Detect which cell encompasses the target text, then output its [x, y] center coordinate. 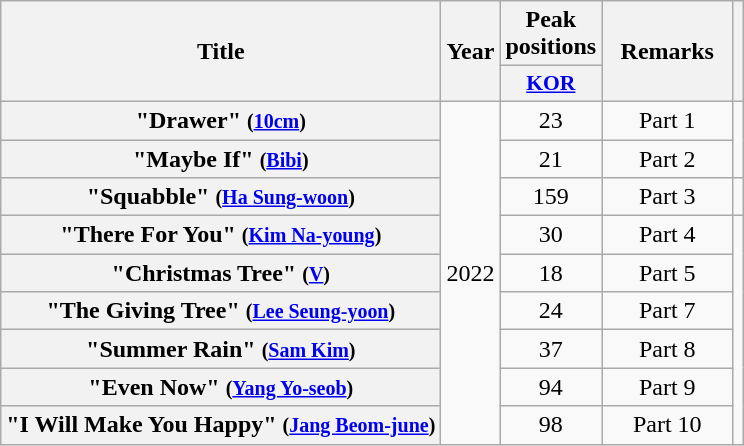
18 [551, 273]
30 [551, 235]
"Even Now" (Yang Yo-seob) [221, 387]
Part 5 [668, 273]
"Drawer" (10cm) [221, 120]
"The Giving Tree" (Lee Seung-yoon) [221, 311]
"Summer Rain" (Sam Kim) [221, 349]
"Christmas Tree" (V) [221, 273]
Part 1 [668, 120]
2022 [470, 272]
Year [470, 52]
"There For You" (Kim Na-young) [221, 235]
Part 7 [668, 311]
159 [551, 197]
Part 8 [668, 349]
98 [551, 425]
"Squabble" (Ha Sung-woon) [221, 197]
21 [551, 159]
Part 4 [668, 235]
24 [551, 311]
Peakpositions [551, 34]
23 [551, 120]
Part 3 [668, 197]
Title [221, 52]
"Maybe If" (Bibi) [221, 159]
Remarks [668, 52]
Part 10 [668, 425]
94 [551, 387]
Part 2 [668, 159]
KOR [551, 84]
"I Will Make You Happy" (Jang Beom-june) [221, 425]
Part 9 [668, 387]
37 [551, 349]
